Return (x, y) of the center of cell containing provided text 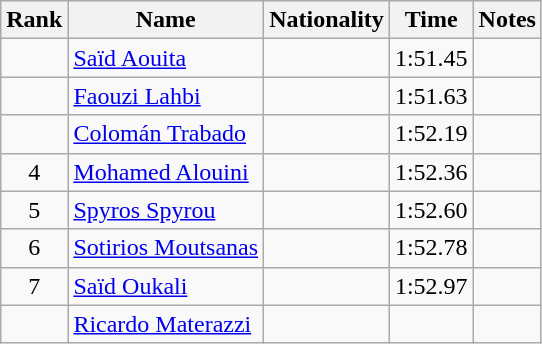
Saïd Oukali (166, 286)
5 (34, 210)
1:52.19 (431, 134)
Rank (34, 20)
1:51.63 (431, 96)
Colomán Trabado (166, 134)
Nationality (327, 20)
7 (34, 286)
1:51.45 (431, 58)
Ricardo Materazzi (166, 324)
Notes (507, 20)
Time (431, 20)
Mohamed Alouini (166, 172)
6 (34, 248)
1:52.78 (431, 248)
1:52.36 (431, 172)
Spyros Spyrou (166, 210)
Faouzi Lahbi (166, 96)
Saïd Aouita (166, 58)
1:52.60 (431, 210)
4 (34, 172)
Name (166, 20)
1:52.97 (431, 286)
Sotirios Moutsanas (166, 248)
